Return (X, Y) of the center of cell containing provided text 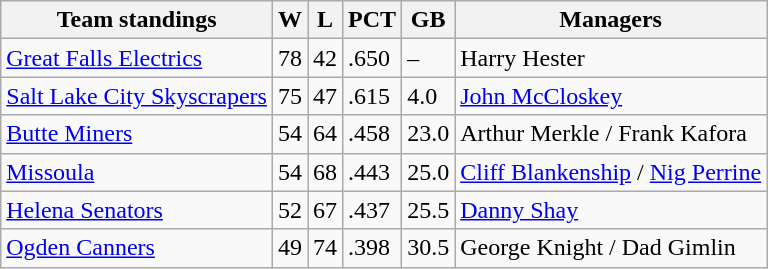
George Knight / Dad Gimlin (611, 248)
47 (326, 96)
67 (326, 210)
L (326, 20)
Cliff Blankenship / Nig Perrine (611, 172)
4.0 (428, 96)
Ogden Canners (137, 248)
W (290, 20)
Missoula (137, 172)
Harry Hester (611, 58)
30.5 (428, 248)
23.0 (428, 134)
.437 (372, 210)
.443 (372, 172)
75 (290, 96)
Managers (611, 20)
John McCloskey (611, 96)
Team standings (137, 20)
PCT (372, 20)
64 (326, 134)
25.0 (428, 172)
– (428, 58)
49 (290, 248)
.650 (372, 58)
Great Falls Electrics (137, 58)
.458 (372, 134)
52 (290, 210)
68 (326, 172)
Danny Shay (611, 210)
Salt Lake City Skyscrapers (137, 96)
.615 (372, 96)
GB (428, 20)
25.5 (428, 210)
Helena Senators (137, 210)
.398 (372, 248)
42 (326, 58)
74 (326, 248)
78 (290, 58)
Butte Miners (137, 134)
Arthur Merkle / Frank Kafora (611, 134)
